Return [x, y] of the center of cell containing provided text 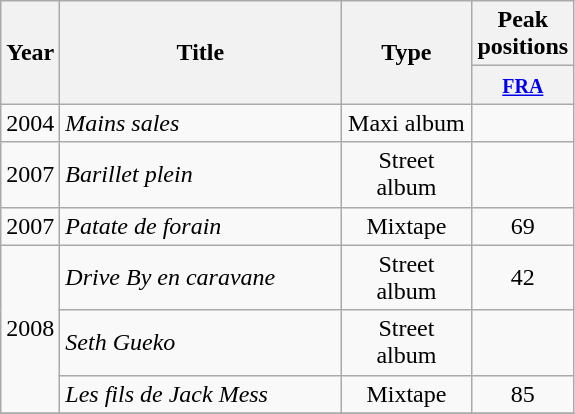
Patate de forain [200, 226]
Barillet plein [200, 174]
Les fils de Jack Mess [200, 394]
Title [200, 52]
FRA [523, 85]
42 [523, 278]
Peak positions [523, 34]
Year [30, 52]
Type [406, 52]
2004 [30, 123]
Maxi album [406, 123]
Mains sales [200, 123]
Drive By en caravane [200, 278]
69 [523, 226]
Seth Gueko [200, 342]
2008 [30, 329]
85 [523, 394]
